Provide the [X, Y] coordinate of the cell's center where the given text is located.  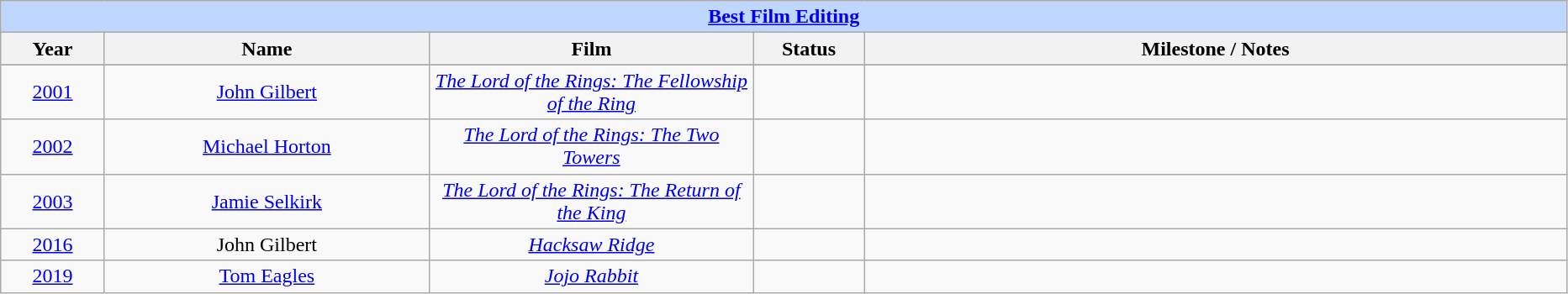
Status [809, 49]
The Lord of the Rings: The Fellowship of the Ring [591, 92]
2019 [53, 276]
2016 [53, 244]
The Lord of the Rings: The Return of the King [591, 202]
Milestone / Notes [1216, 49]
Tom Eagles [267, 276]
The Lord of the Rings: The Two Towers [591, 146]
Jamie Selkirk [267, 202]
Film [591, 49]
2002 [53, 146]
2001 [53, 92]
Michael Horton [267, 146]
Best Film Editing [784, 17]
Hacksaw Ridge [591, 244]
Year [53, 49]
Jojo Rabbit [591, 276]
2003 [53, 202]
Name [267, 49]
